Locate the cell with the specified text and output its (X, Y) center coordinate. 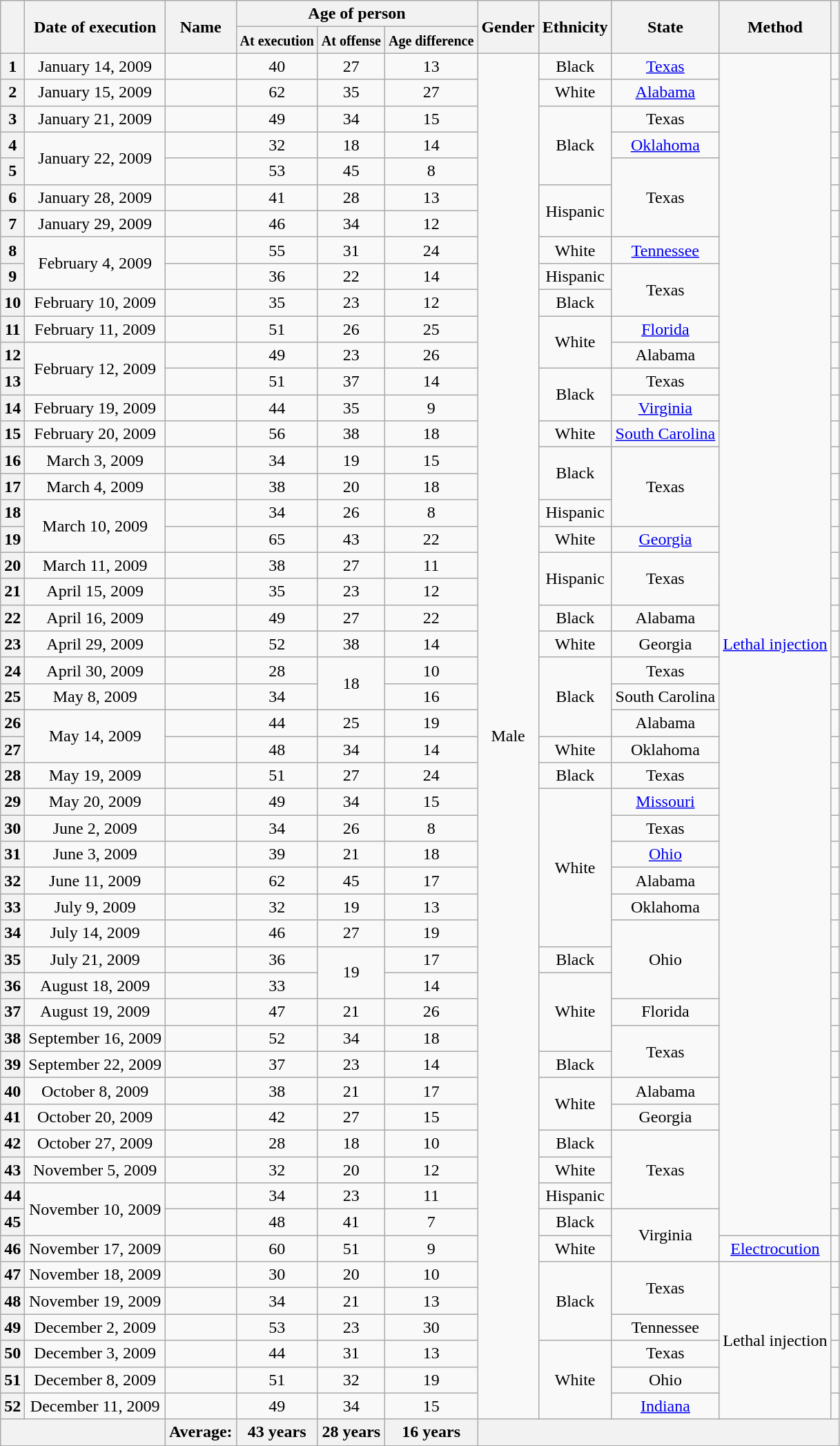
At execution (277, 40)
Missouri (665, 802)
43 years (277, 1432)
50 (12, 1354)
Name (202, 27)
1 (12, 66)
June 2, 2009 (95, 828)
July 21, 2009 (95, 959)
March 4, 2009 (95, 487)
June 11, 2009 (95, 881)
January 28, 2009 (95, 197)
Ethnicity (575, 27)
September 22, 2009 (95, 1064)
2 (12, 92)
Indiana (665, 1406)
February 12, 2009 (95, 369)
December 11, 2009 (95, 1406)
April 30, 2009 (95, 670)
May 14, 2009 (95, 736)
March 10, 2009 (95, 526)
December 3, 2009 (95, 1354)
Electrocution (775, 1249)
July 14, 2009 (95, 933)
60 (277, 1249)
March 3, 2009 (95, 460)
Age of person (357, 14)
January 15, 2009 (95, 92)
February 20, 2009 (95, 434)
October 27, 2009 (95, 1143)
February 11, 2009 (95, 329)
January 14, 2009 (95, 66)
16 years (431, 1432)
May 19, 2009 (95, 776)
November 10, 2009 (95, 1209)
29 (12, 802)
June 3, 2009 (95, 854)
February 4, 2009 (95, 263)
State (665, 27)
Average: (202, 1432)
August 19, 2009 (95, 1012)
January 22, 2009 (95, 158)
6 (12, 197)
November 19, 2009 (95, 1301)
December 8, 2009 (95, 1380)
April 16, 2009 (95, 618)
March 11, 2009 (95, 565)
February 10, 2009 (95, 302)
October 8, 2009 (95, 1091)
January 21, 2009 (95, 119)
28 years (351, 1432)
5 (12, 171)
November 5, 2009 (95, 1170)
Date of execution (95, 27)
Age difference (431, 40)
September 16, 2009 (95, 1038)
3 (12, 119)
4 (12, 145)
February 19, 2009 (95, 408)
Gender (508, 27)
April 15, 2009 (95, 592)
65 (277, 539)
55 (277, 250)
January 29, 2009 (95, 224)
November 17, 2009 (95, 1249)
At offense (351, 40)
October 20, 2009 (95, 1117)
May 20, 2009 (95, 802)
April 29, 2009 (95, 644)
July 9, 2009 (95, 907)
Male (508, 736)
August 18, 2009 (95, 986)
56 (277, 434)
November 18, 2009 (95, 1275)
Method (775, 27)
December 2, 2009 (95, 1327)
May 8, 2009 (95, 696)
